From the cell containing the given text, extract its center point as [X, Y] coordinate. 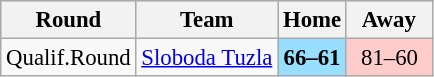
Team [207, 20]
Away [389, 20]
66–61 [312, 58]
81–60 [389, 58]
Qualif.Round [68, 58]
Round [68, 20]
Sloboda Tuzla [207, 58]
Home [312, 20]
